Provide the [X, Y] coordinate of the cell's center where the given text is located.  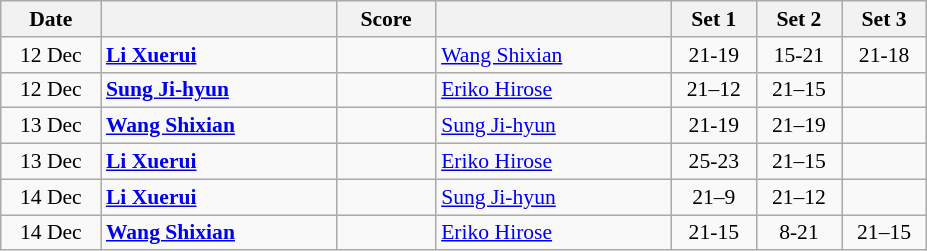
21-15 [714, 233]
Set 1 [714, 19]
21–19 [798, 126]
25-23 [714, 162]
8-21 [798, 233]
15-21 [798, 55]
Set 2 [798, 19]
21-18 [884, 55]
21–9 [714, 197]
Set 3 [884, 19]
Date [51, 19]
Score [386, 19]
